Search for the cell housing the specified text and yield its (X, Y) center coordinate. 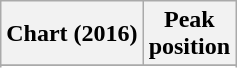
Chart (2016) (72, 34)
Peak position (189, 34)
